Provide the [X, Y] coordinate of the cell's center where the given text is located.  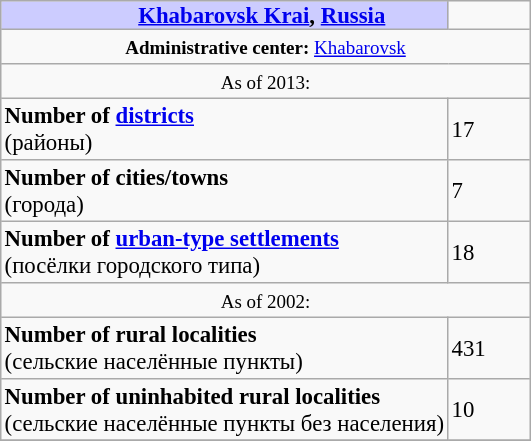
Khabarovsk Krai, Russia [224, 15]
As of 2002: [266, 300]
Number of rural localities(сельские населённые пункты) [224, 348]
Administrative center: Khabarovsk [266, 46]
Number of uninhabited rural localities(сельские населённые пункты без населения) [224, 410]
10 [489, 410]
Number of districts(районы) [224, 129]
18 [489, 252]
As of 2013: [266, 81]
Number of cities/towns(города) [224, 191]
17 [489, 129]
7 [489, 191]
Number of urban-type settlements(посёлки городского типа) [224, 252]
431 [489, 348]
